Scan for the cell matching the given text and deliver its [X, Y] coordinate at center. 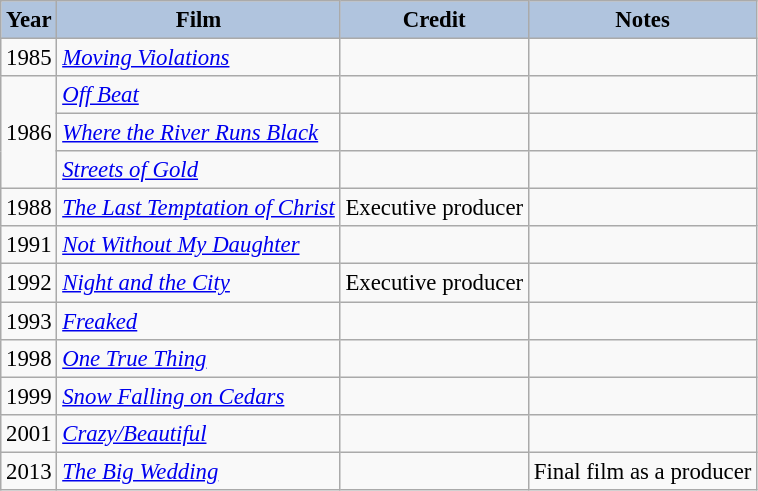
Notes [642, 20]
Crazy/Beautiful [198, 433]
The Big Wedding [198, 471]
1998 [29, 358]
1985 [29, 58]
1992 [29, 283]
2001 [29, 433]
1991 [29, 245]
Night and the City [198, 283]
Not Without My Daughter [198, 245]
1999 [29, 396]
The Last Temptation of Christ [198, 208]
Film [198, 20]
Snow Falling on Cedars [198, 396]
Freaked [198, 321]
One True Thing [198, 358]
Streets of Gold [198, 170]
1993 [29, 321]
Final film as a producer [642, 471]
Credit [434, 20]
Off Beat [198, 95]
Moving Violations [198, 58]
1988 [29, 208]
Year [29, 20]
2013 [29, 471]
Where the River Runs Black [198, 133]
1986 [29, 132]
